Pinpoint the cell where the given text exists, returning its (x, y) midpoint coordinate. 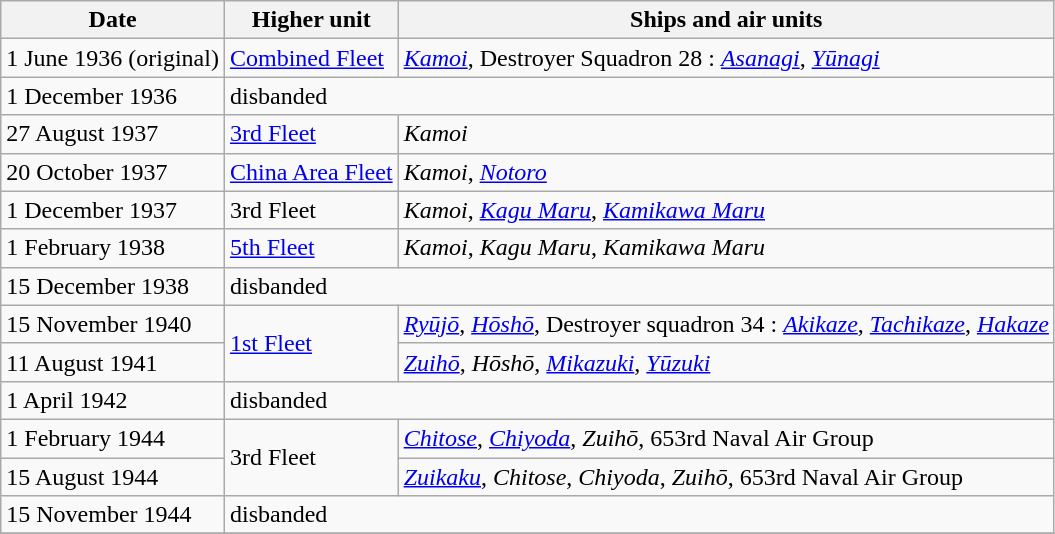
Ryūjō, Hōshō, Destroyer squadron 34 : Akikaze, Tachikaze, Hakaze (726, 324)
1 December 1936 (113, 96)
Zuihō, Hōshō, Mikazuki, Yūzuki (726, 362)
Kamoi, Destroyer Squadron 28 : Asanagi, Yūnagi (726, 58)
Ships and air units (726, 20)
15 November 1940 (113, 324)
15 August 1944 (113, 477)
1 June 1936 (original) (113, 58)
27 August 1937 (113, 134)
Higher unit (311, 20)
1st Fleet (311, 343)
15 December 1938 (113, 286)
5th Fleet (311, 248)
1 December 1937 (113, 210)
Date (113, 20)
Combined Fleet (311, 58)
20 October 1937 (113, 172)
11 August 1941 (113, 362)
Kamoi (726, 134)
Chitose, Chiyoda, Zuihō, 653rd Naval Air Group (726, 438)
Zuikaku, Chitose, Chiyoda, Zuihō, 653rd Naval Air Group (726, 477)
1 February 1944 (113, 438)
1 February 1938 (113, 248)
1 April 1942 (113, 400)
15 November 1944 (113, 515)
China Area Fleet (311, 172)
Kamoi, Notoro (726, 172)
